Locate the cell with the specified text and output its (x, y) center coordinate. 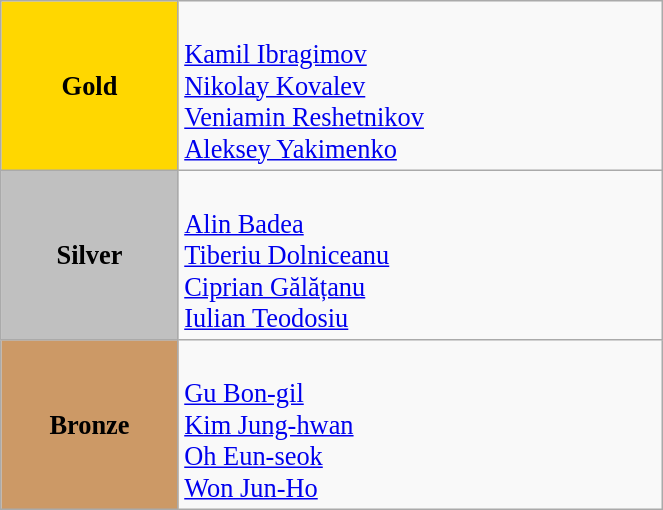
Bronze (90, 424)
Silver (90, 255)
Alin BadeaTiberiu DolniceanuCiprian GălățanuIulian Teodosiu (420, 255)
Gold (90, 85)
Gu Bon-gilKim Jung-hwanOh Eun-seokWon Jun-Ho (420, 424)
Kamil IbragimovNikolay KovalevVeniamin ReshetnikovAleksey Yakimenko (420, 85)
